Identify which cell holds the provided text, then report its [x, y] central coordinate. 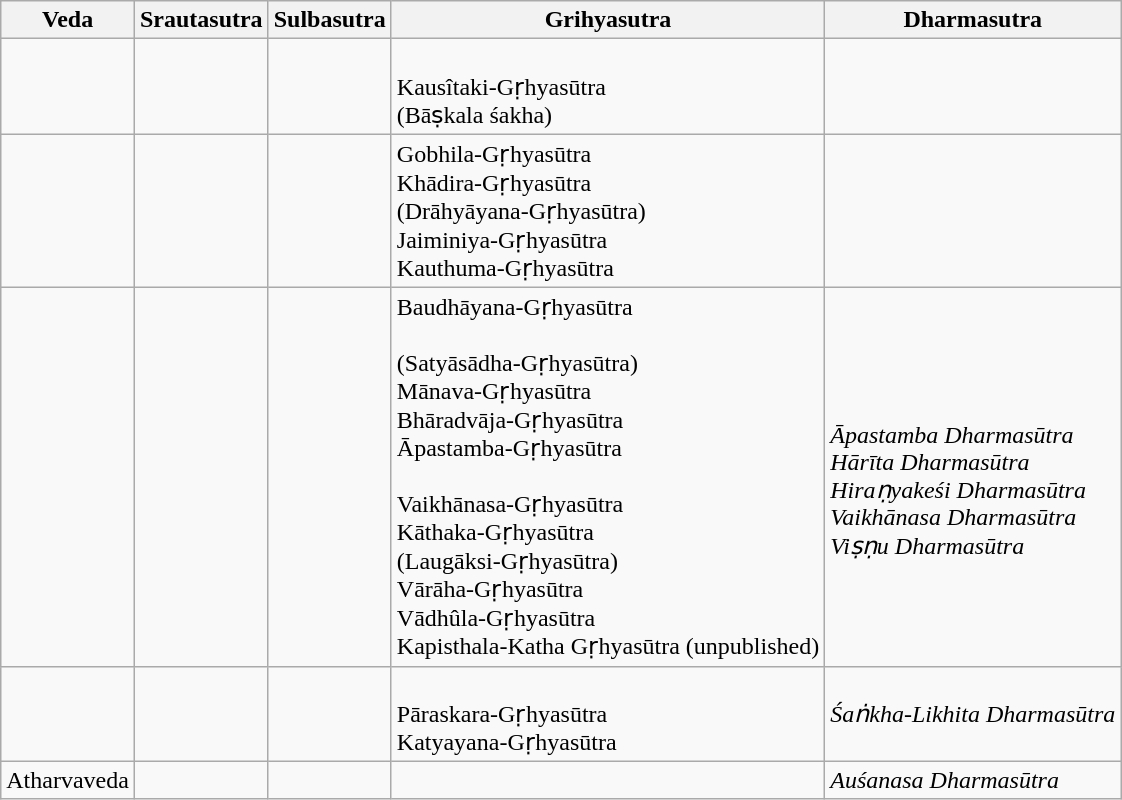
Gobhila-GṛhyasūtraKhādira-Gṛhyasūtra(Drāhyāyana-Gṛhyasūtra)Jaiminiya-GṛhyasūtraKauthuma-Gṛhyasūtra [608, 211]
Sulbasutra [330, 20]
Srautasutra [201, 20]
Kausîtaki-Gṛhyasūtra (Bāṣkala śakha) [608, 86]
Āpastamba DharmasūtraHārīta DharmasūtraHiraṇyakeśi DharmasūtraVaikhānasa DharmasūtraViṣṇu Dharmasūtra [973, 476]
Atharvaveda [68, 780]
Śaṅkha-Likhita Dharmasūtra [973, 714]
Pāraskara-GṛhyasūtraKatyayana-Gṛhyasūtra [608, 714]
Auśanasa Dharmasūtra [973, 780]
Veda [68, 20]
Dharmasutra [973, 20]
Grihyasutra [608, 20]
